For the text-containing cell, return its midpoint in (X, Y) coordinate format. 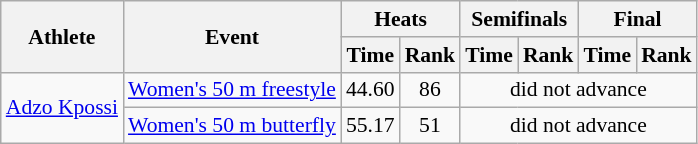
44.60 (370, 90)
Event (232, 36)
Adzo Kpossi (62, 108)
Semifinals (519, 19)
Athlete (62, 36)
86 (430, 90)
Heats (400, 19)
Final (637, 19)
Women's 50 m butterfly (232, 126)
Women's 50 m freestyle (232, 90)
51 (430, 126)
55.17 (370, 126)
